Return (X, Y) of the center of cell containing provided text 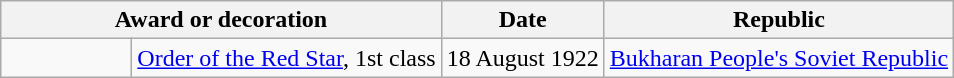
Bukharan People's Soviet Republic (778, 58)
Republic (778, 20)
Date (522, 20)
Award or decoration (221, 20)
18 August 1922 (522, 58)
Order of the Red Star, 1st class (286, 58)
